Locate the cell with the specified text and output its (X, Y) center coordinate. 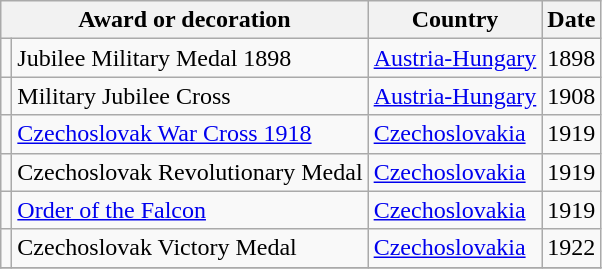
1922 (572, 248)
Date (572, 20)
Order of the Falcon (190, 210)
Jubilee Military Medal 1898 (190, 58)
Czechoslovak Revolutionary Medal (190, 172)
1898 (572, 58)
1908 (572, 96)
Czechoslovak War Cross 1918 (190, 134)
Czechoslovak Victory Medal (190, 248)
Award or decoration (184, 20)
Military Jubilee Cross (190, 96)
Country (455, 20)
